Find where the given text appears and provide that cell's center as (X, Y) coordinate. 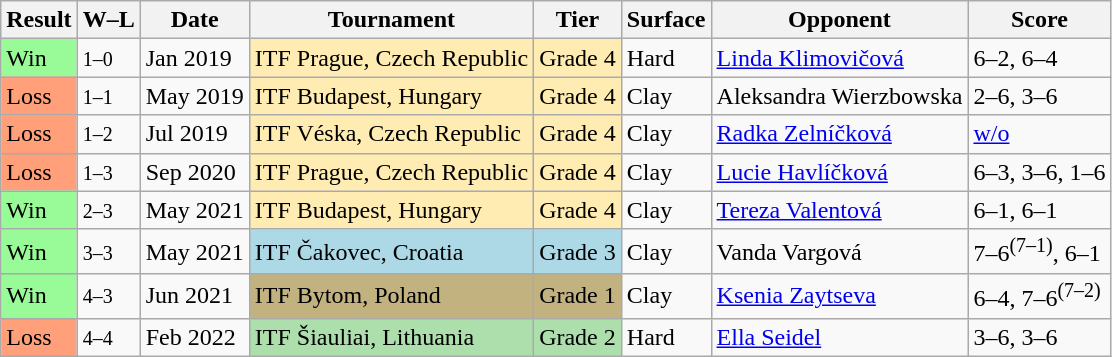
Tereza Valentová (840, 210)
Jan 2019 (194, 58)
Ksenia Zaytseva (840, 296)
ITF Bytom, Poland (391, 296)
6–2, 6–4 (1040, 58)
Ella Seidel (840, 337)
Linda Klimovičová (840, 58)
Opponent (840, 20)
3–6, 3–6 (1040, 337)
Radka Zelníčková (840, 134)
ITF Šiauliai, Lithuania (391, 337)
Grade 3 (578, 252)
May 2019 (194, 96)
6–1, 6–1 (1040, 210)
Feb 2022 (194, 337)
4–4 (108, 337)
ITF Čakovec, Croatia (391, 252)
1–0 (108, 58)
6–3, 3–6, 1–6 (1040, 172)
Aleksandra Wierzbowska (840, 96)
1–1 (108, 96)
Date (194, 20)
1–2 (108, 134)
Jun 2021 (194, 296)
Grade 1 (578, 296)
Tournament (391, 20)
Result (39, 20)
Jul 2019 (194, 134)
Score (1040, 20)
6–4, 7–6(7–2) (1040, 296)
4–3 (108, 296)
Sep 2020 (194, 172)
2–3 (108, 210)
Lucie Havlíčková (840, 172)
Grade 2 (578, 337)
ITF Véska, Czech Republic (391, 134)
Tier (578, 20)
1–3 (108, 172)
2–6, 3–6 (1040, 96)
Vanda Vargová (840, 252)
7–6(7–1), 6–1 (1040, 252)
3–3 (108, 252)
W–L (108, 20)
w/o (1040, 134)
Surface (666, 20)
